From the cell containing the given text, extract its center point as (X, Y) coordinate. 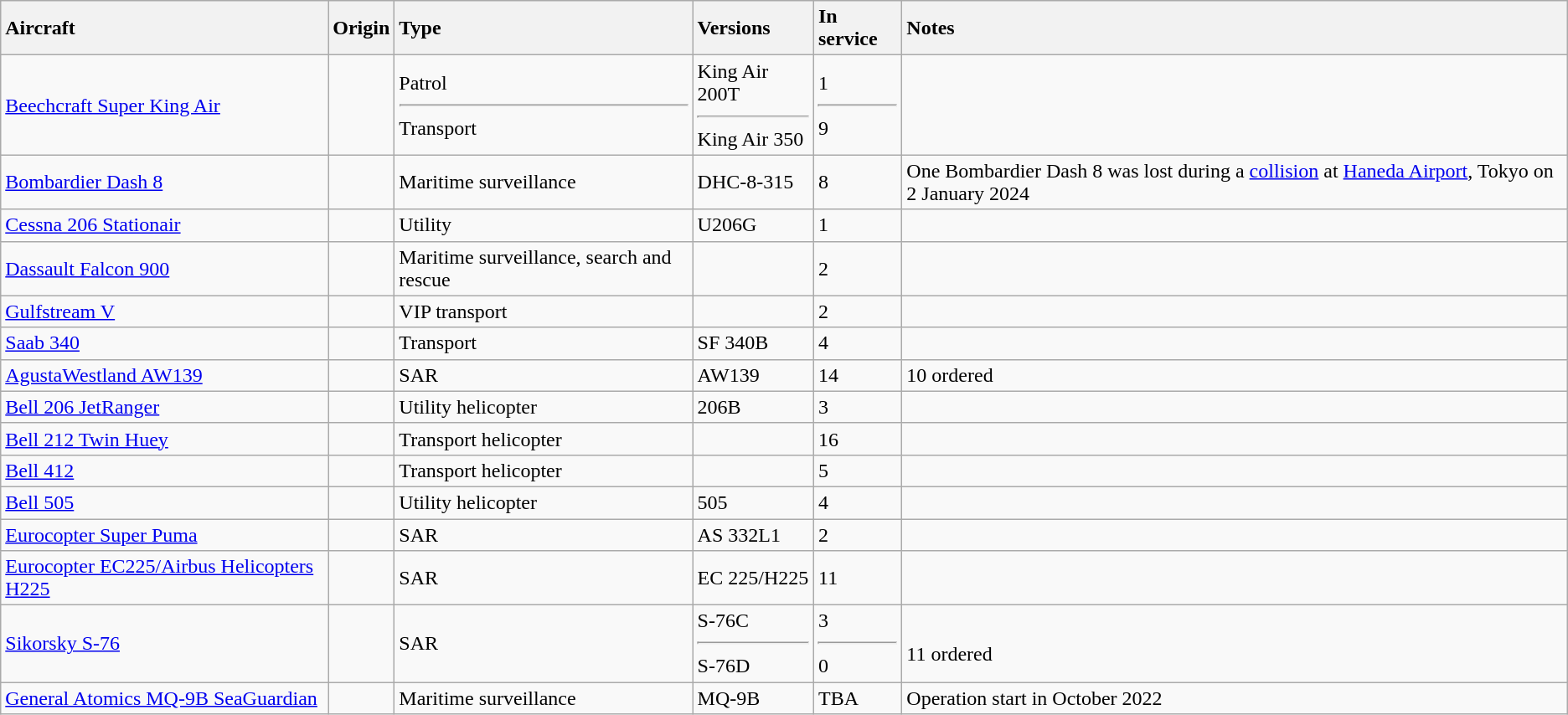
Transport (544, 343)
11 ordered (1235, 644)
Eurocopter EC225/Airbus Helicopters H225 (164, 578)
Maritime surveillance, search and rescue (544, 268)
505 (753, 502)
AW139 (753, 375)
DHC-8-315 (753, 183)
8 (858, 183)
19 (858, 105)
Saab 340 (164, 343)
Notes (1235, 28)
King Air 200TKing Air 350 (753, 105)
In service (858, 28)
Bell 412 (164, 471)
TBA (858, 698)
Beechcraft Super King Air (164, 105)
Bell 505 (164, 502)
Gulfstream V (164, 311)
EC 225/H225 (753, 578)
Operation start in October 2022 (1235, 698)
U206G (753, 225)
Utility (544, 225)
AgustaWestland AW139 (164, 375)
One Bombardier Dash 8 was lost during a collision at Haneda Airport, Tokyo on 2 January 2024 (1235, 183)
SF 340B (753, 343)
3 (858, 407)
5 (858, 471)
1 (858, 225)
VIP transport (544, 311)
Bombardier Dash 8 (164, 183)
Bell 206 JetRanger (164, 407)
16 (858, 439)
206B (753, 407)
PatrolTransport (544, 105)
14 (858, 375)
MQ-9B (753, 698)
Aircraft (164, 28)
Eurocopter Super Puma (164, 535)
10 ordered (1235, 375)
30 (858, 644)
General Atomics MQ-9B SeaGuardian (164, 698)
Origin (362, 28)
S-76C S-76D (753, 644)
11 (858, 578)
Cessna 206 Stationair (164, 225)
AS 332L1 (753, 535)
Dassault Falcon 900 (164, 268)
Sikorsky S-76 (164, 644)
Type (544, 28)
Versions (753, 28)
Bell 212 Twin Huey (164, 439)
